Search for the cell housing the specified text and yield its [X, Y] center coordinate. 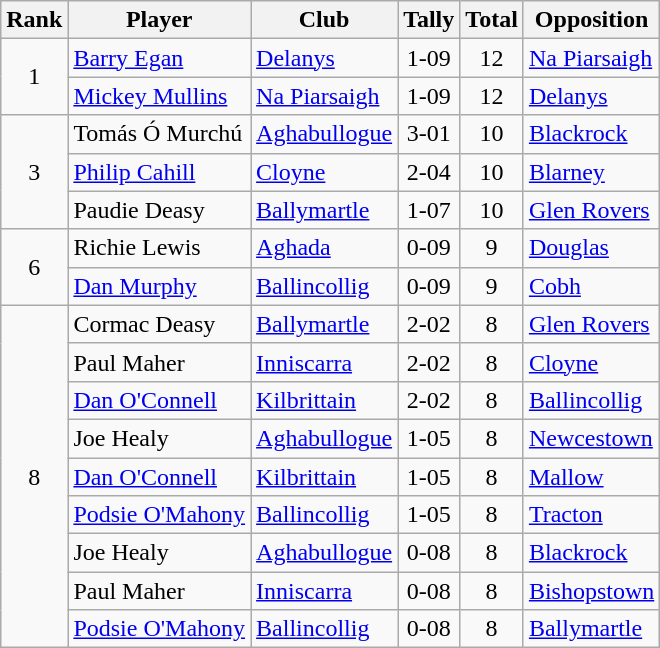
Aghada [324, 248]
Tracton [591, 515]
Douglas [591, 248]
Blarney [591, 172]
Philip Cahill [160, 172]
Paudie Deasy [160, 210]
2-04 [429, 172]
Barry Egan [160, 58]
Rank [34, 20]
1-07 [429, 210]
3-01 [429, 134]
Tomás Ó Murchú [160, 134]
Bishopstown [591, 591]
Dan Murphy [160, 286]
Cormac Deasy [160, 324]
Mallow [591, 477]
1 [34, 77]
Total [492, 20]
3 [34, 172]
Opposition [591, 20]
Mickey Mullins [160, 96]
Club [324, 20]
Richie Lewis [160, 248]
Cobh [591, 286]
Tally [429, 20]
6 [34, 267]
Newcestown [591, 438]
Player [160, 20]
